Pinpoint the cell where the given text exists, returning its (x, y) midpoint coordinate. 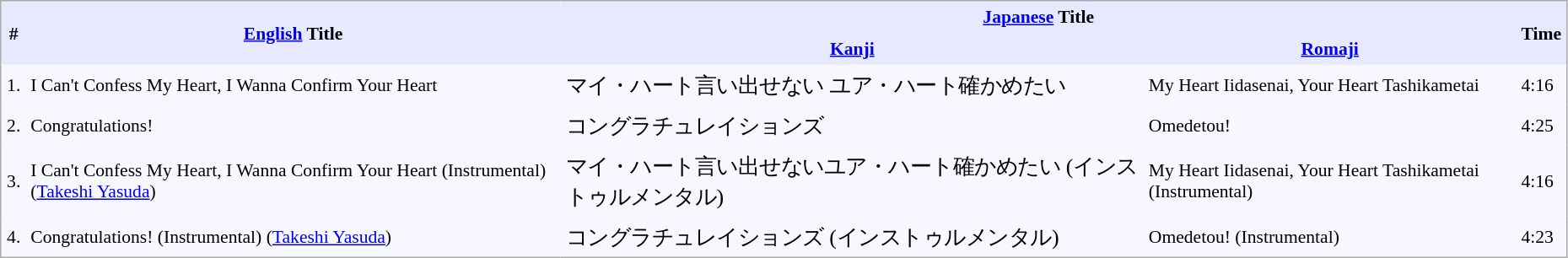
4. (13, 236)
Kanji (852, 49)
4:23 (1542, 236)
3. (13, 180)
コングラチュレイションズ (852, 125)
I Can't Confess My Heart, I Wanna Confirm Your Heart (294, 84)
1. (13, 84)
My Heart Iidasenai, Your Heart Tashikametai (1330, 84)
マイ・ハート言い出せない ユア・ハート確かめたい (852, 84)
Congratulations! (Instrumental) (Takeshi Yasuda) (294, 236)
English Title (294, 33)
Omedetou! (Instrumental) (1330, 236)
Omedetou! (1330, 125)
# (13, 33)
2. (13, 125)
コングラチュレイションズ (インストゥルメンタル) (852, 236)
4:25 (1542, 125)
Congratulations! (294, 125)
Japanese Title (1039, 17)
マイ・ハート言い出せないユア・ハート確かめたい (インストゥルメンタル) (852, 180)
I Can't Confess My Heart, I Wanna Confirm Your Heart (Instrumental) (Takeshi Yasuda) (294, 180)
My Heart Iidasenai, Your Heart Tashikametai (Instrumental) (1330, 180)
Time (1542, 33)
Romaji (1330, 49)
